Extract the (X, Y) coordinate from the center of the cell holding the provided text.  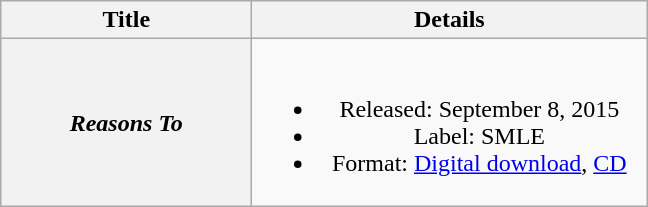
Reasons To (126, 122)
Title (126, 20)
Details (450, 20)
Released: September 8, 2015Label: SMLEFormat: Digital download, CD (450, 122)
